Find where the given text appears and provide that cell's center as [x, y] coordinate. 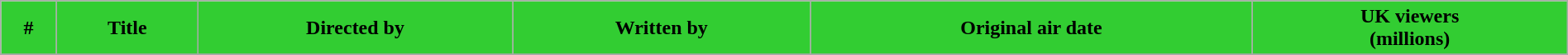
Title [127, 28]
# [28, 28]
UK viewers(millions) [1409, 28]
Original air date [1031, 28]
Written by [662, 28]
Directed by [356, 28]
